Provide the (x, y) coordinate of the cell's center where the given text is located.  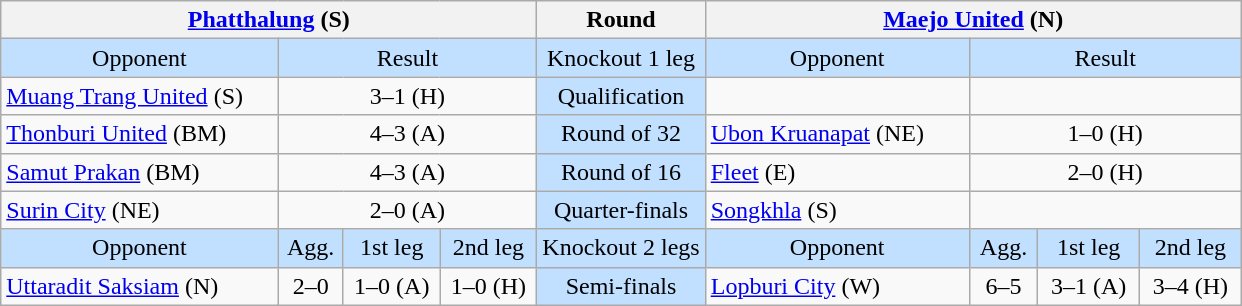
2–0 (310, 286)
Knockout 2 legs (621, 248)
Ubon Kruanapat (NE) (837, 134)
Muang Trang United (S) (140, 96)
Quarter-finals (621, 210)
Qualification (621, 96)
Round of 16 (621, 172)
3–1 (A) (1089, 286)
Knockout 1 leg (621, 58)
Surin City (NE) (140, 210)
6–5 (1004, 286)
Lopburi City (W) (837, 286)
Semi-finals (621, 286)
Songkhla (S) (837, 210)
2–0 (H) (1105, 172)
Thonburi United (BM) (140, 134)
Fleet (E) (837, 172)
Uttaradit Saksiam (N) (140, 286)
Maejo United (N) (973, 20)
1–0 (A) (392, 286)
Phatthalung (S) (269, 20)
Samut Prakan (BM) (140, 172)
Round (621, 20)
3–1 (H) (408, 96)
2–0 (A) (408, 210)
Round of 32 (621, 134)
3–4 (H) (1191, 286)
